Capture the cell that displays the provided text and extract its [x, y] central coordinate. 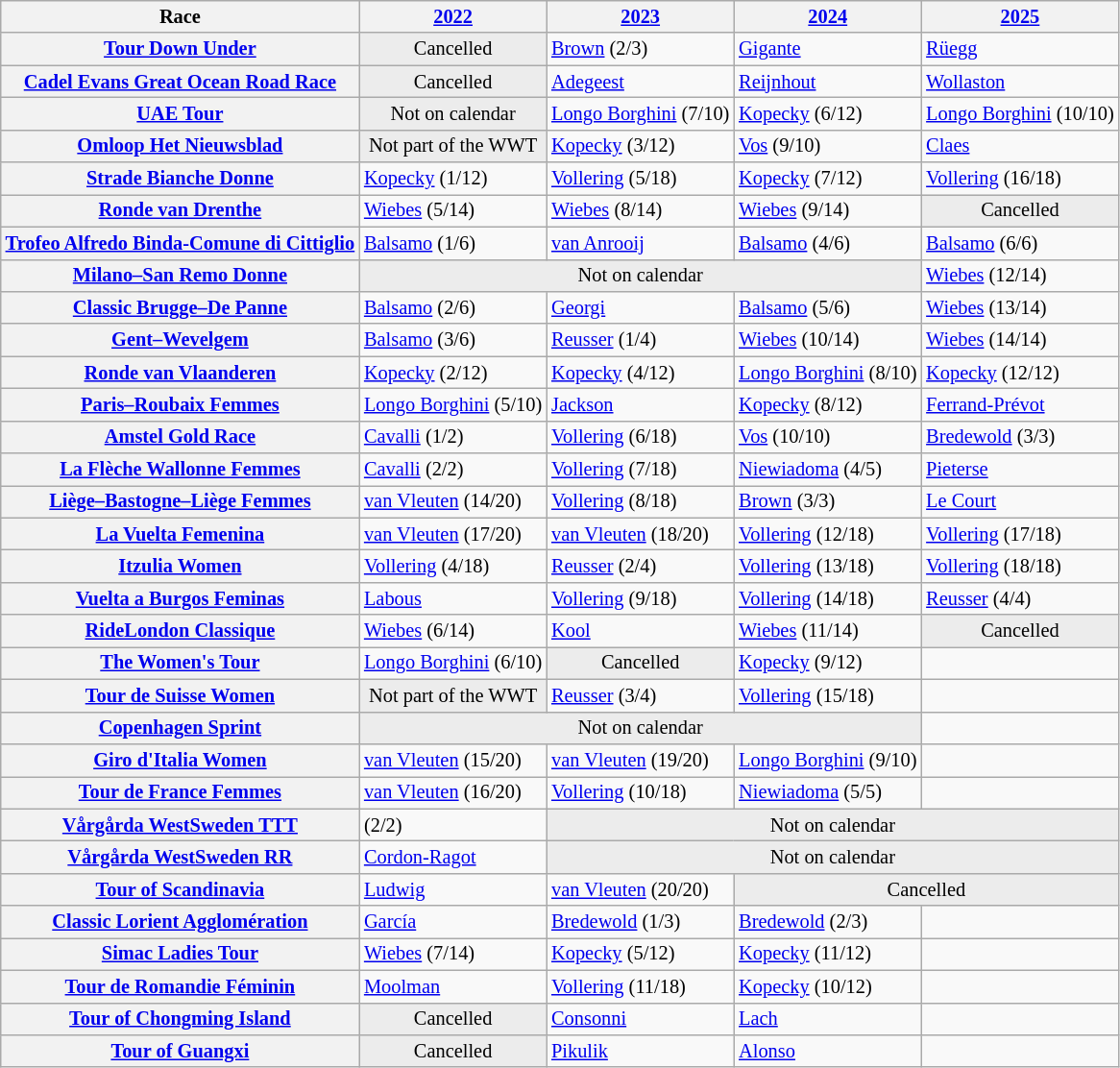
Reusser (3/4) [640, 695]
van Vleuten (18/20) [640, 534]
RideLondon Classique [181, 631]
Vuelta a Burgos Feminas [181, 598]
La Flèche Wallonne Femmes [181, 470]
Balsamo (3/6) [453, 340]
Wiebes (7/14) [453, 954]
Longo Borghini (9/10) [828, 760]
Tour of Chongming Island [181, 1019]
2023 [640, 16]
Vos (10/10) [828, 437]
Trofeo Alfredo Binda-Comune di Cittiglio [181, 243]
Paris–Roubaix Femmes [181, 404]
Amstel Gold Race [181, 437]
Adegeest [640, 82]
van Anrooij [640, 243]
Balsamo (1/6) [453, 243]
Bredewold (1/3) [640, 922]
Labous [453, 598]
Rüegg [1020, 49]
Classic Lorient Agglomération [181, 922]
Longo Borghini (5/10) [453, 404]
Vårgårda WestSweden RR [181, 857]
van Vleuten (17/20) [453, 534]
van Vleuten (14/20) [453, 501]
Gigante [828, 49]
Vollering (12/18) [828, 534]
van Vleuten (19/20) [640, 760]
La Vuelta Femenina [181, 534]
Bredewold (2/3) [828, 922]
Brown (3/3) [828, 501]
García [453, 922]
Tour Down Under [181, 49]
Cavalli (1/2) [453, 437]
Vollering (10/18) [640, 792]
Claes [1020, 146]
Wiebes (5/14) [453, 210]
Kopecky (2/12) [453, 373]
2024 [828, 16]
Jackson [640, 404]
Wollaston [1020, 82]
Wiebes (8/14) [640, 210]
van Vleuten (15/20) [453, 760]
Kopecky (11/12) [828, 954]
Alonso [828, 1051]
Liège–Bastogne–Liège Femmes [181, 501]
Vollering (13/18) [828, 566]
Ferrand-Prévot [1020, 404]
Tour of Scandinavia [181, 889]
Ronde van Vlaanderen [181, 373]
van Vleuten (16/20) [453, 792]
Longo Borghini (8/10) [828, 373]
Kopecky (9/12) [828, 663]
Niewiadoma (4/5) [828, 470]
Vollering (4/18) [453, 566]
Vollering (11/18) [640, 986]
Simac Ladies Tour [181, 954]
Niewiadoma (5/5) [828, 792]
Reijnhout [828, 82]
Vollering (7/18) [640, 470]
Tour of Guangxi [181, 1051]
Kopecky (5/12) [640, 954]
Ludwig [453, 889]
Tour de France Femmes [181, 792]
Vollering (18/18) [1020, 566]
Vollering (16/18) [1020, 179]
Cordon-Ragot [453, 857]
Copenhagen Sprint [181, 728]
Brown (2/3) [640, 49]
Kopecky (8/12) [828, 404]
Balsamo (5/6) [828, 307]
Wiebes (6/14) [453, 631]
Omloop Het Nieuwsblad [181, 146]
(2/2) [453, 825]
Vollering (15/18) [828, 695]
Wiebes (12/14) [1020, 276]
van Vleuten (20/20) [640, 889]
Reusser (1/4) [640, 340]
Georgi [640, 307]
Vollering (14/18) [828, 598]
Moolman [453, 986]
Vollering (9/18) [640, 598]
Kopecky (3/12) [640, 146]
Consonni [640, 1019]
Gent–Wevelgem [181, 340]
Reusser (2/4) [640, 566]
Pikulik [640, 1051]
Bredewold (3/3) [1020, 437]
Wiebes (14/14) [1020, 340]
Cadel Evans Great Ocean Road Race [181, 82]
Longo Borghini (10/10) [1020, 113]
2022 [453, 16]
Kopecky (12/12) [1020, 373]
Pieterse [1020, 470]
Kopecky (7/12) [828, 179]
The Women's Tour [181, 663]
Wiebes (13/14) [1020, 307]
Lach [828, 1019]
Kopecky (4/12) [640, 373]
Ronde van Drenthe [181, 210]
Kopecky (1/12) [453, 179]
Strade Bianche Donne [181, 179]
Wiebes (9/14) [828, 210]
Milano–San Remo Donne [181, 276]
Wiebes (10/14) [828, 340]
Vollering (17/18) [1020, 534]
Itzulia Women [181, 566]
Balsamo (2/6) [453, 307]
Wiebes (11/14) [828, 631]
Le Court [1020, 501]
Tour de Romandie Féminin [181, 986]
Race [181, 16]
Reusser (4/4) [1020, 598]
Giro d'Italia Women [181, 760]
Longo Borghini (6/10) [453, 663]
Balsamo (4/6) [828, 243]
Kool [640, 631]
Vårgårda WestSweden TTT [181, 825]
Vollering (8/18) [640, 501]
Kopecky (6/12) [828, 113]
Classic Brugge–De Panne [181, 307]
UAE Tour [181, 113]
Tour de Suisse Women [181, 695]
Cavalli (2/2) [453, 470]
Vollering (6/18) [640, 437]
Vos (9/10) [828, 146]
Balsamo (6/6) [1020, 243]
Kopecky (10/12) [828, 986]
2025 [1020, 16]
Longo Borghini (7/10) [640, 113]
Vollering (5/18) [640, 179]
